Extract the [x, y] coordinate from the center of the cell holding the provided text.  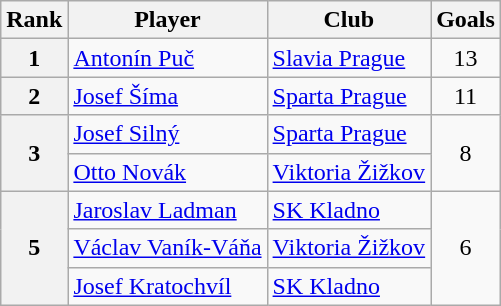
11 [466, 96]
1 [34, 58]
Josef Kratochvíl [168, 286]
Rank [34, 20]
5 [34, 248]
3 [34, 153]
6 [466, 248]
Player [168, 20]
Slavia Prague [349, 58]
Otto Novák [168, 172]
8 [466, 153]
Josef Silný [168, 134]
Josef Šíma [168, 96]
Václav Vaník-Váňa [168, 248]
2 [34, 96]
13 [466, 58]
Goals [466, 20]
Club [349, 20]
Antonín Puč [168, 58]
Jaroslav Ladman [168, 210]
